Find where the given text appears and provide that cell's center as (x, y) coordinate. 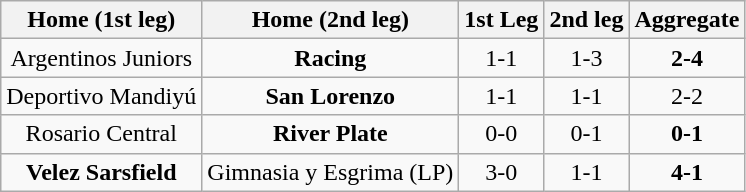
0-0 (502, 134)
Velez Sarsfield (102, 172)
Argentinos Juniors (102, 58)
2-2 (687, 96)
Deportivo Mandiyú (102, 96)
3-0 (502, 172)
Home (1st leg) (102, 20)
1-3 (586, 58)
2-4 (687, 58)
2nd leg (586, 20)
4-1 (687, 172)
Gimnasia y Esgrima (LP) (330, 172)
San Lorenzo (330, 96)
Rosario Central (102, 134)
River Plate (330, 134)
Aggregate (687, 20)
Home (2nd leg) (330, 20)
Racing (330, 58)
1st Leg (502, 20)
